Locate the cell with the specified text and output its (X, Y) center coordinate. 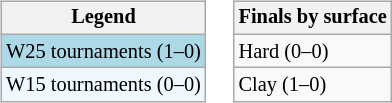
Finals by surface (313, 18)
W25 tournaments (1–0) (103, 51)
Clay (1–0) (313, 85)
Hard (0–0) (313, 51)
Legend (103, 18)
W15 tournaments (0–0) (103, 85)
